Return [x, y] of the center of cell containing provided text 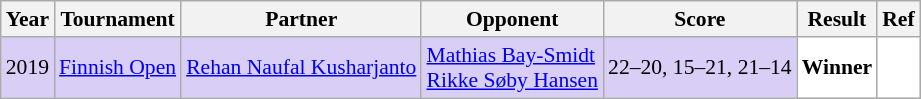
Partner [301, 19]
Rehan Naufal Kusharjanto [301, 68]
Mathias Bay-Smidt Rikke Søby Hansen [512, 68]
Year [28, 19]
2019 [28, 68]
Result [838, 19]
22–20, 15–21, 21–14 [700, 68]
Winner [838, 68]
Opponent [512, 19]
Finnish Open [118, 68]
Ref [898, 19]
Tournament [118, 19]
Score [700, 19]
